Scan for the cell matching the given text and deliver its (X, Y) coordinate at center. 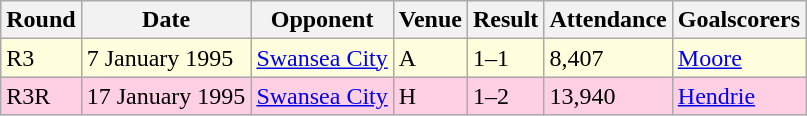
Goalscorers (738, 20)
1–2 (505, 96)
A (430, 58)
1–1 (505, 58)
Venue (430, 20)
H (430, 96)
Date (166, 20)
17 January 1995 (166, 96)
R3 (41, 58)
Result (505, 20)
Hendrie (738, 96)
Attendance (608, 20)
7 January 1995 (166, 58)
Moore (738, 58)
13,940 (608, 96)
R3R (41, 96)
Round (41, 20)
8,407 (608, 58)
Opponent (322, 20)
